Return the [X, Y] coordinate for the center point of the cell that contains the specified text.  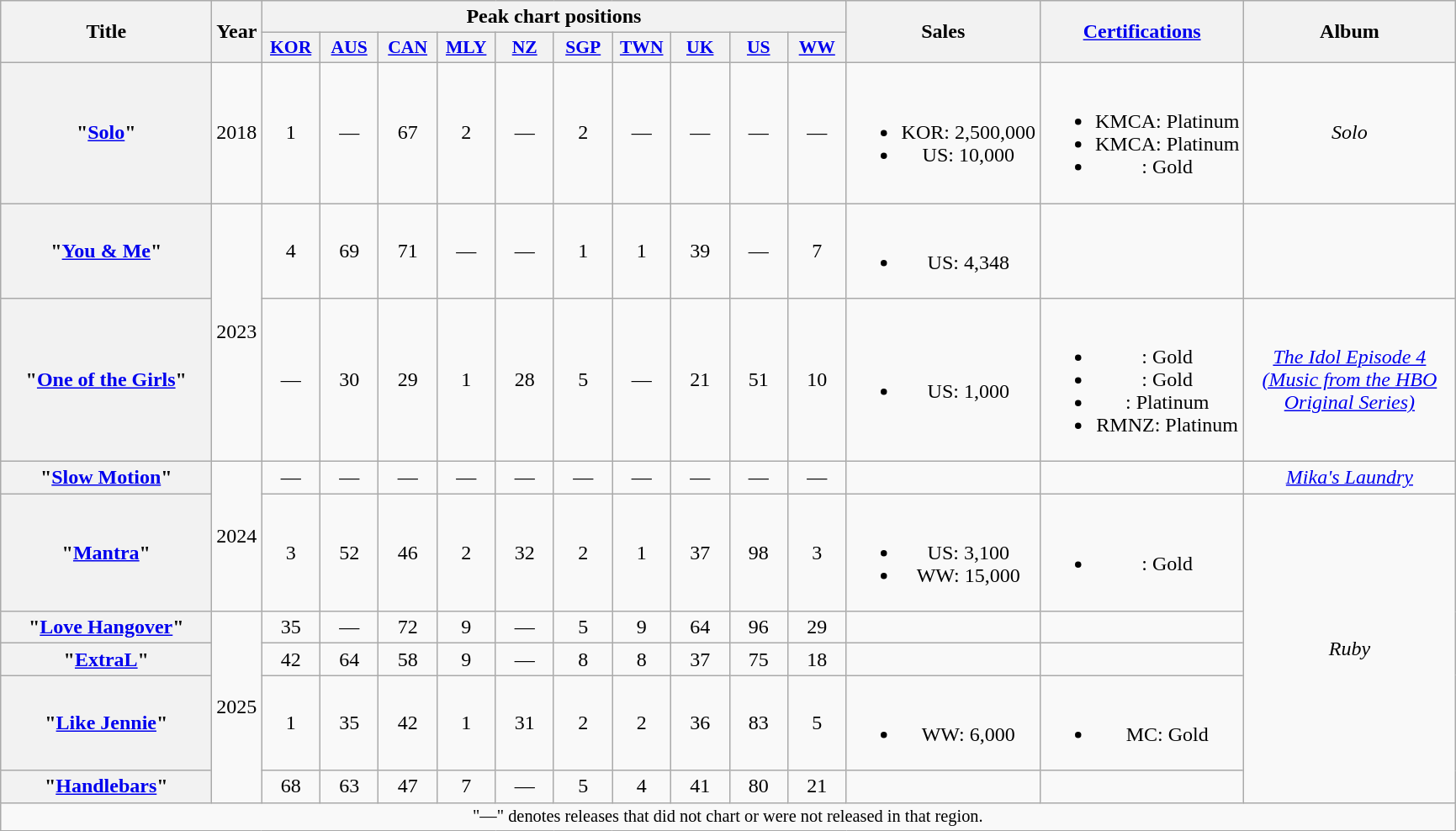
US: 1,000 [943, 380]
Mika's Laundry [1349, 478]
UK [700, 48]
"You & Me" [106, 251]
58 [408, 659]
WW: 6,000 [943, 723]
71 [408, 251]
US [759, 48]
28 [525, 380]
: Gold [1141, 553]
"Mantra" [106, 553]
Title [106, 32]
MC: Gold [1141, 723]
30 [349, 380]
39 [700, 251]
US: 3,100WW: 15,000 [943, 553]
75 [759, 659]
18 [818, 659]
WW [818, 48]
31 [525, 723]
2018 [237, 133]
"ExtraL" [106, 659]
47 [408, 786]
AUS [349, 48]
10 [818, 380]
CAN [408, 48]
The Idol Episode 4 (Music from the HBO Original Series) [1349, 380]
: Gold: Gold: PlatinumRMNZ: Platinum [1141, 380]
Sales [943, 32]
"Like Jennie" [106, 723]
46 [408, 553]
83 [759, 723]
Solo [1349, 133]
98 [759, 553]
Certifications [1141, 32]
36 [700, 723]
KMCA: PlatinumKMCA: Platinum: Gold [1141, 133]
"—" denotes releases that did not chart or were not released in that region. [728, 817]
Year [237, 32]
69 [349, 251]
67 [408, 133]
2024 [237, 537]
2023 [237, 333]
SGP [583, 48]
NZ [525, 48]
"One of the Girls" [106, 380]
US: 4,348 [943, 251]
80 [759, 786]
KOR: 2,500,000US: 10,000 [943, 133]
MLY [466, 48]
TWN [642, 48]
"Love Hangover" [106, 627]
2025 [237, 707]
Album [1349, 32]
KOR [291, 48]
51 [759, 380]
52 [349, 553]
96 [759, 627]
41 [700, 786]
"Handlebars" [106, 786]
Ruby [1349, 648]
"Slow Motion" [106, 478]
63 [349, 786]
68 [291, 786]
32 [525, 553]
Peak chart positions [553, 17]
"Solo" [106, 133]
72 [408, 627]
